Search for the cell housing the specified text and yield its (x, y) center coordinate. 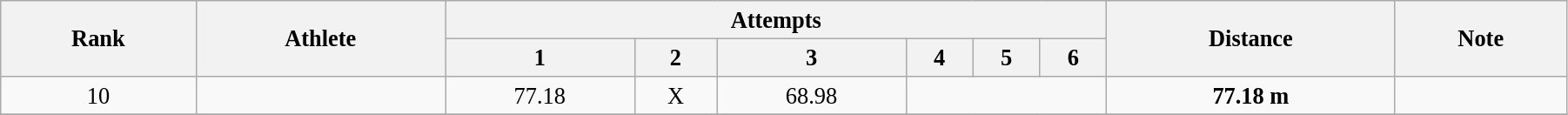
5 (1006, 57)
10 (98, 95)
Distance (1251, 38)
Athlete (320, 38)
68.98 (811, 95)
6 (1074, 57)
Note (1481, 38)
4 (940, 57)
Rank (98, 38)
1 (539, 57)
77.18 (539, 95)
2 (675, 57)
X (675, 95)
Attempts (776, 19)
77.18 m (1251, 95)
3 (811, 57)
